Return the [X, Y] coordinate for the center point of the cell that contains the specified text.  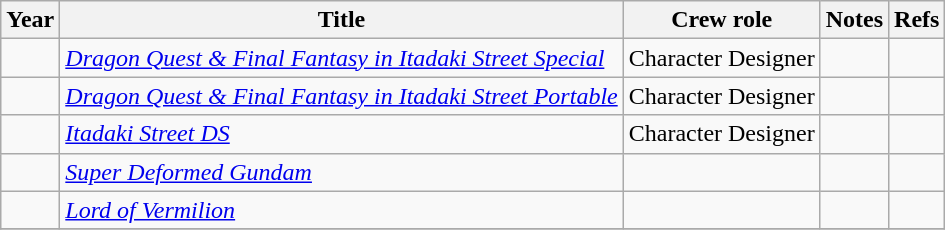
Dragon Quest & Final Fantasy in Itadaki Street Special [342, 58]
Itadaki Street DS [342, 134]
Notes [854, 20]
Year [30, 20]
Refs [917, 20]
Super Deformed Gundam [342, 172]
Dragon Quest & Final Fantasy in Itadaki Street Portable [342, 96]
Title [342, 20]
Lord of Vermilion [342, 210]
Crew role [722, 20]
